Provide the (X, Y) coordinate of the cell's center where the given text is located.  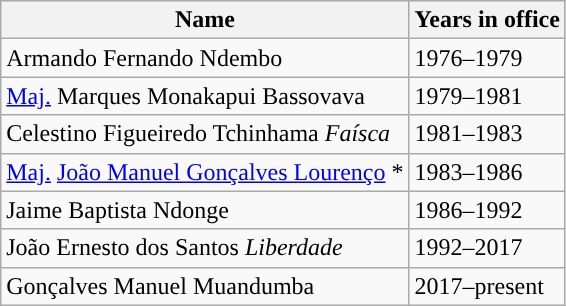
Jaime Baptista Ndonge (205, 210)
1983–1986 (487, 172)
Celestino Figueiredo Tchinhama Faísca (205, 134)
Name (205, 20)
Armando Fernando Ndembo (205, 58)
2017–present (487, 286)
Gonçalves Manuel Muandumba (205, 286)
1979–1981 (487, 96)
1992–2017 (487, 248)
1986–1992 (487, 210)
1976–1979 (487, 58)
João Ernesto dos Santos Liberdade (205, 248)
Maj. João Manuel Gonçalves Lourenço * (205, 172)
Years in office (487, 20)
Maj. Marques Monakapui Bassovava (205, 96)
1981–1983 (487, 134)
